Search for the cell housing the specified text and yield its [x, y] center coordinate. 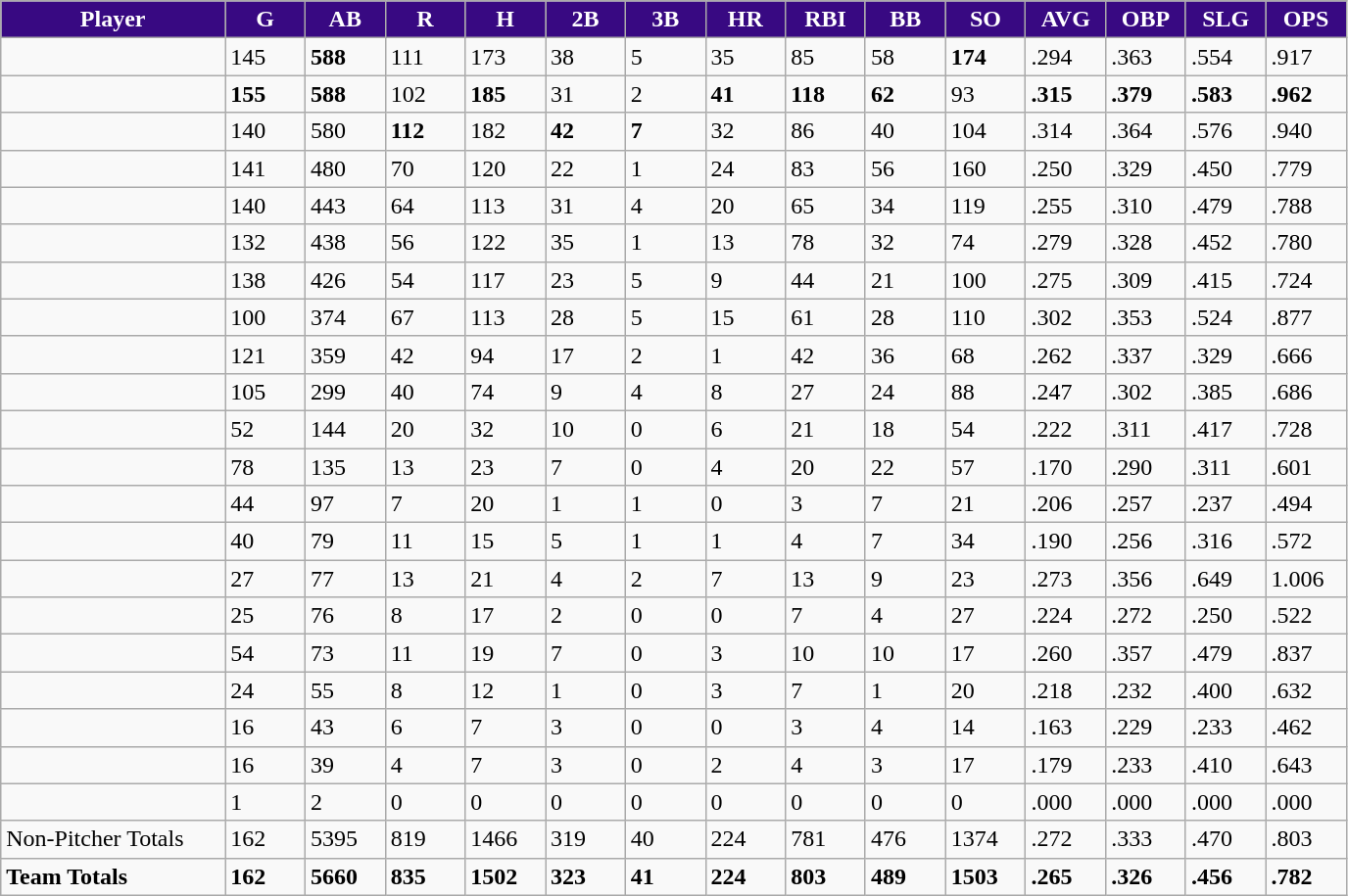
.962 [1306, 94]
1374 [986, 839]
52 [265, 429]
.353 [1146, 317]
173 [505, 57]
67 [425, 317]
AB [345, 20]
781 [826, 839]
.462 [1306, 728]
117 [505, 280]
1.006 [1306, 579]
.247 [1066, 392]
476 [905, 839]
88 [986, 392]
.190 [1066, 542]
.224 [1066, 616]
299 [345, 392]
.356 [1146, 579]
.494 [1306, 504]
OPS [1306, 20]
.379 [1146, 94]
83 [826, 168]
.275 [1066, 280]
359 [345, 354]
.779 [1306, 168]
.273 [1066, 579]
.163 [1066, 728]
.410 [1226, 765]
.601 [1306, 467]
65 [826, 206]
5395 [345, 839]
.470 [1226, 839]
.257 [1146, 504]
.333 [1146, 839]
79 [345, 542]
62 [905, 94]
104 [986, 131]
121 [265, 354]
.237 [1226, 504]
93 [986, 94]
86 [826, 131]
.917 [1306, 57]
Non-Pitcher Totals [114, 839]
.316 [1226, 542]
.554 [1226, 57]
38 [586, 57]
.310 [1146, 206]
12 [505, 690]
.232 [1146, 690]
.632 [1306, 690]
73 [345, 653]
57 [986, 467]
.803 [1306, 839]
64 [425, 206]
1503 [986, 876]
111 [425, 57]
.385 [1226, 392]
19 [505, 653]
68 [986, 354]
39 [345, 765]
803 [826, 876]
580 [345, 131]
.315 [1066, 94]
77 [345, 579]
14 [986, 728]
185 [505, 94]
36 [905, 354]
.260 [1066, 653]
110 [986, 317]
118 [826, 94]
480 [345, 168]
.229 [1146, 728]
141 [265, 168]
85 [826, 57]
3B [665, 20]
AVG [1066, 20]
SO [986, 20]
.337 [1146, 354]
112 [425, 131]
.780 [1306, 243]
.724 [1306, 280]
.940 [1306, 131]
.364 [1146, 131]
1502 [505, 876]
.782 [1306, 876]
HR [746, 20]
489 [905, 876]
.279 [1066, 243]
144 [345, 429]
76 [345, 616]
835 [425, 876]
426 [345, 280]
105 [265, 392]
25 [265, 616]
.206 [1066, 504]
97 [345, 504]
2B [586, 20]
.218 [1066, 690]
.415 [1226, 280]
.572 [1306, 542]
1466 [505, 839]
.309 [1146, 280]
G [265, 20]
.643 [1306, 765]
43 [345, 728]
.456 [1226, 876]
.417 [1226, 429]
.256 [1146, 542]
.255 [1066, 206]
.524 [1226, 317]
374 [345, 317]
323 [586, 876]
R [425, 20]
443 [345, 206]
.400 [1226, 690]
160 [986, 168]
.452 [1226, 243]
135 [345, 467]
5660 [345, 876]
145 [265, 57]
94 [505, 354]
.262 [1066, 354]
.363 [1146, 57]
138 [265, 280]
132 [265, 243]
819 [425, 839]
.666 [1306, 354]
119 [986, 206]
155 [265, 94]
.649 [1226, 579]
61 [826, 317]
RBI [826, 20]
.583 [1226, 94]
.877 [1306, 317]
.686 [1306, 392]
Player [114, 20]
.179 [1066, 765]
.314 [1066, 131]
319 [586, 839]
122 [505, 243]
OBP [1146, 20]
.728 [1306, 429]
.326 [1146, 876]
.450 [1226, 168]
55 [345, 690]
182 [505, 131]
120 [505, 168]
.837 [1306, 653]
H [505, 20]
BB [905, 20]
Team Totals [114, 876]
.290 [1146, 467]
.357 [1146, 653]
.170 [1066, 467]
438 [345, 243]
.576 [1226, 131]
.328 [1146, 243]
.522 [1306, 616]
102 [425, 94]
18 [905, 429]
.265 [1066, 876]
174 [986, 57]
58 [905, 57]
.294 [1066, 57]
70 [425, 168]
.788 [1306, 206]
.222 [1066, 429]
SLG [1226, 20]
